Pinpoint the cell where the given text exists, returning its (X, Y) midpoint coordinate. 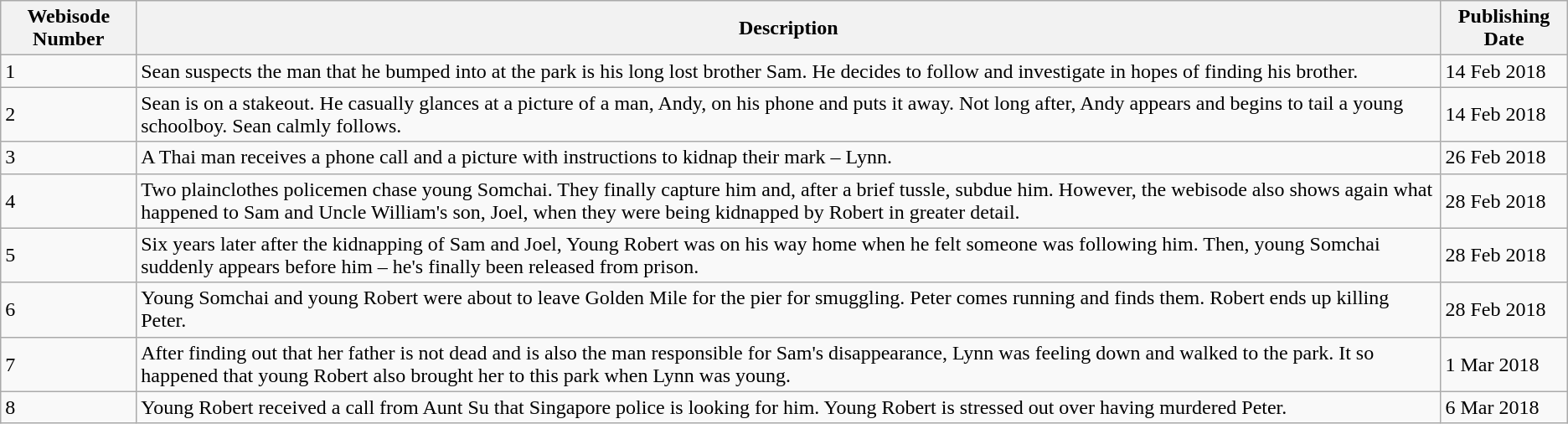
26 Feb 2018 (1504, 158)
1 (69, 71)
A Thai man receives a phone call and a picture with instructions to kidnap their mark – Lynn. (789, 158)
1 Mar 2018 (1504, 364)
8 (69, 407)
Young Robert received a call from Aunt Su that Singapore police is looking for him. Young Robert is stressed out over having murdered Peter. (789, 407)
Description (789, 28)
5 (69, 255)
Webisode Number (69, 28)
Publishing Date (1504, 28)
6 (69, 310)
3 (69, 158)
4 (69, 201)
7 (69, 364)
6 Mar 2018 (1504, 407)
2 (69, 114)
